Locate the cell with the specified text and output its (X, Y) center coordinate. 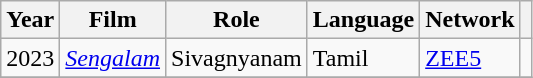
Role (237, 20)
Sengalam (113, 58)
Tamil (363, 58)
Network (470, 20)
Year (30, 20)
Sivagnyanam (237, 58)
Language (363, 20)
Film (113, 20)
2023 (30, 58)
ZEE5 (470, 58)
